From the cell containing the given text, extract its center point as [x, y] coordinate. 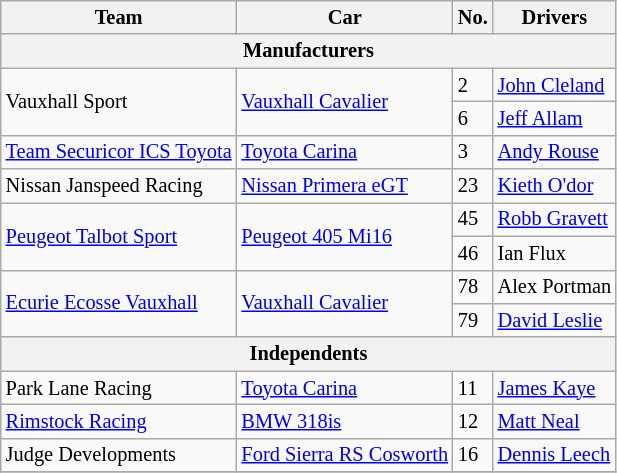
12 [473, 421]
23 [473, 186]
Andy Rouse [554, 152]
Team Securicor ICS Toyota [119, 152]
Vauxhall Sport [119, 102]
Peugeot 405 Mi16 [345, 236]
Manufacturers [308, 51]
Dennis Leech [554, 455]
Alex Portman [554, 287]
Ford Sierra RS Cosworth [345, 455]
John Cleland [554, 85]
David Leslie [554, 320]
Park Lane Racing [119, 388]
Car [345, 17]
3 [473, 152]
Nissan Primera eGT [345, 186]
6 [473, 118]
BMW 318is [345, 421]
Ecurie Ecosse Vauxhall [119, 304]
Team [119, 17]
Judge Developments [119, 455]
Ian Flux [554, 253]
46 [473, 253]
Independents [308, 354]
Peugeot Talbot Sport [119, 236]
Rimstock Racing [119, 421]
Drivers [554, 17]
2 [473, 85]
11 [473, 388]
James Kaye [554, 388]
Robb Gravett [554, 219]
45 [473, 219]
Jeff Allam [554, 118]
No. [473, 17]
79 [473, 320]
Matt Neal [554, 421]
Nissan Janspeed Racing [119, 186]
78 [473, 287]
Kieth O'dor [554, 186]
16 [473, 455]
